From the cell containing the given text, extract its center point as (X, Y) coordinate. 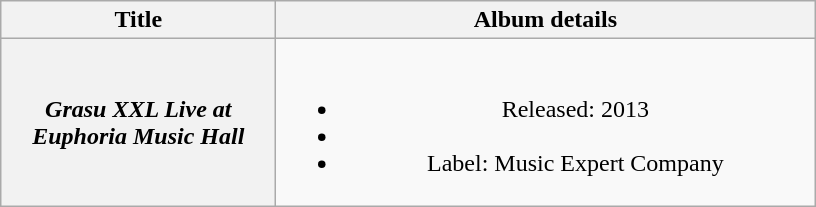
Grasu XXL Live at Euphoria Music Hall (138, 122)
Album details (546, 20)
Released: 2013Label: Music Expert Company (546, 122)
Title (138, 20)
